Return the [x, y] coordinate for the center point of the cell that contains the specified text.  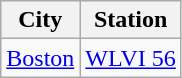
City [40, 20]
Boston [40, 58]
Station [131, 20]
WLVI 56 [131, 58]
